Extract the [X, Y] coordinate from the center of the cell holding the provided text.  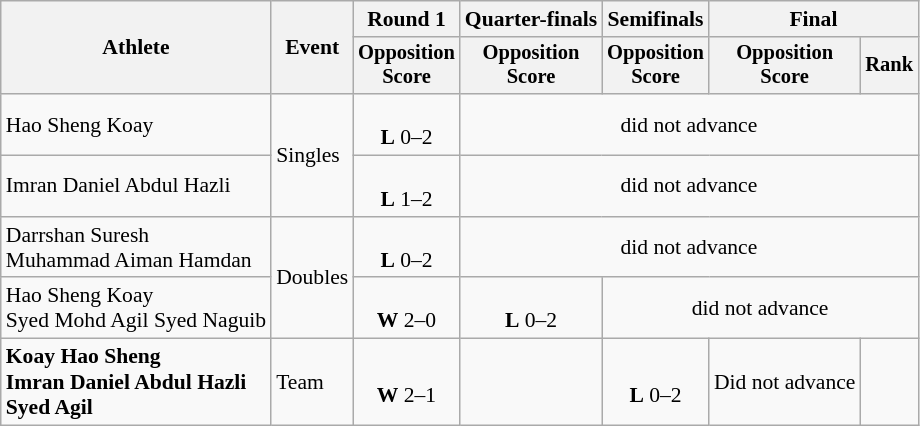
Hao Sheng KoaySyed Mohd Agil Syed Naguib [136, 308]
Event [312, 48]
Team [312, 382]
Hao Sheng Koay [136, 124]
L 1–2 [406, 186]
Darrshan SureshMuhammad Aiman Hamdan [136, 248]
Final [814, 19]
Imran Daniel Abdul Hazli [136, 186]
Round 1 [406, 19]
W 2–1 [406, 382]
Doubles [312, 278]
Singles [312, 155]
Rank [889, 66]
Koay Hao ShengImran Daniel Abdul HazliSyed Agil [136, 382]
Did not advance [785, 382]
W 2–0 [406, 308]
Quarter-finals [531, 19]
Athlete [136, 48]
Semifinals [656, 19]
